Scan for the cell matching the given text and deliver its (X, Y) coordinate at center. 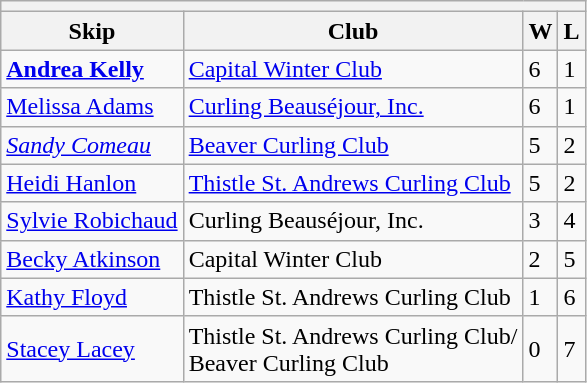
L (572, 31)
3 (540, 221)
Club (353, 31)
7 (572, 348)
Melissa Adams (92, 107)
Andrea Kelly (92, 69)
4 (572, 221)
Becky Atkinson (92, 259)
Heidi Hanlon (92, 183)
Skip (92, 31)
Sylvie Robichaud (92, 221)
Sandy Comeau (92, 145)
Thistle St. Andrews Curling Club/ Beaver Curling Club (353, 348)
0 (540, 348)
Beaver Curling Club (353, 145)
Kathy Floyd (92, 297)
Stacey Lacey (92, 348)
W (540, 31)
